Capture the cell that displays the provided text and extract its (x, y) central coordinate. 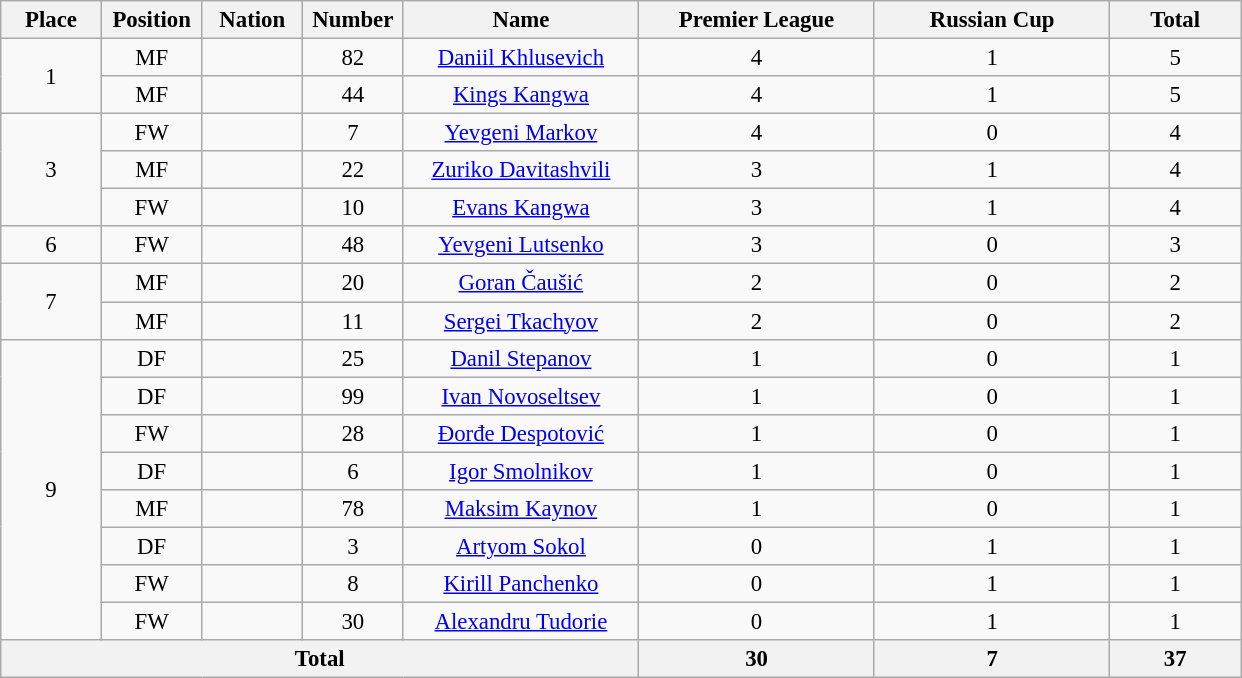
99 (354, 396)
Yevgeni Markov (521, 133)
Premier League (757, 20)
25 (354, 358)
22 (354, 170)
Daniil Khlusevich (521, 58)
Igor Smolnikov (521, 471)
9 (52, 490)
Goran Čaušić (521, 283)
Kings Kangwa (521, 95)
Zuriko Davitashvili (521, 170)
Nation (252, 20)
Position (152, 20)
Danil Stepanov (521, 358)
Place (52, 20)
11 (354, 321)
37 (1176, 659)
Ivan Novoseltsev (521, 396)
Kirill Panchenko (521, 584)
Yevgeni Lutsenko (521, 245)
Evans Kangwa (521, 208)
82 (354, 58)
Đorđe Despotović (521, 433)
Sergei Tkachyov (521, 321)
28 (354, 433)
44 (354, 95)
Russian Cup (992, 20)
10 (354, 208)
78 (354, 509)
48 (354, 245)
20 (354, 283)
Number (354, 20)
Name (521, 20)
Maksim Kaynov (521, 509)
Artyom Sokol (521, 546)
8 (354, 584)
Alexandru Tudorie (521, 621)
